Search for the cell housing the specified text and yield its [x, y] center coordinate. 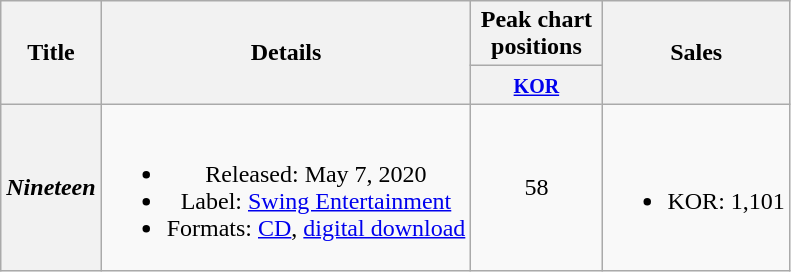
Nineteen [51, 188]
Details [286, 52]
Title [51, 52]
Peak chart positions [536, 34]
KOR [536, 85]
Sales [696, 52]
58 [536, 188]
Released: May 7, 2020Label: Swing EntertainmentFormats: CD, digital download [286, 188]
KOR: 1,101 [696, 188]
